For the text-containing cell, return its midpoint in [X, Y] coordinate format. 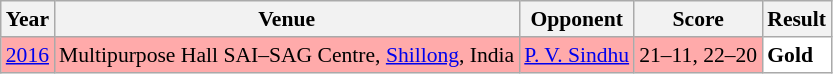
Gold [796, 55]
Multipurpose Hall SAI–SAG Centre, Shillong, India [286, 55]
Opponent [576, 19]
2016 [28, 55]
21–11, 22–20 [698, 55]
Year [28, 19]
Result [796, 19]
Venue [286, 19]
P. V. Sindhu [576, 55]
Score [698, 19]
